Detect which cell encompasses the target text, then output its [X, Y] center coordinate. 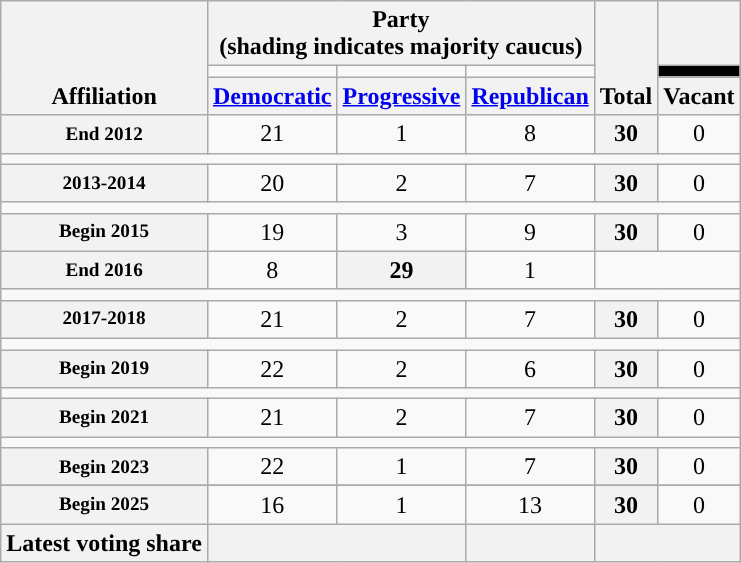
16 [272, 505]
Vacant [699, 96]
End 2016 [104, 270]
20 [272, 183]
2017-2018 [104, 319]
9 [530, 232]
Begin 2023 [104, 467]
19 [272, 232]
Begin 2019 [104, 369]
Total [626, 58]
2013-2014 [104, 183]
Republican [530, 96]
Party (shading indicates majority caucus) [400, 34]
13 [530, 505]
Latest voting share [104, 543]
Begin 2025 [104, 505]
Democratic [272, 96]
3 [402, 232]
Begin 2015 [104, 232]
29 [402, 270]
6 [530, 369]
Begin 2021 [104, 418]
Affiliation [104, 58]
Progressive [402, 96]
End 2012 [104, 134]
